Provide the [X, Y] coordinate of the cell's center where the given text is located.  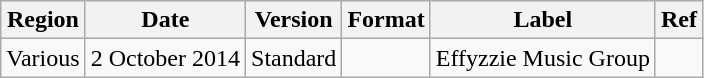
Various [43, 58]
Effyzzie Music Group [542, 58]
2 October 2014 [165, 58]
Version [294, 20]
Format [386, 20]
Date [165, 20]
Standard [294, 58]
Label [542, 20]
Ref [678, 20]
Region [43, 20]
